Capture the cell that displays the provided text and extract its [X, Y] central coordinate. 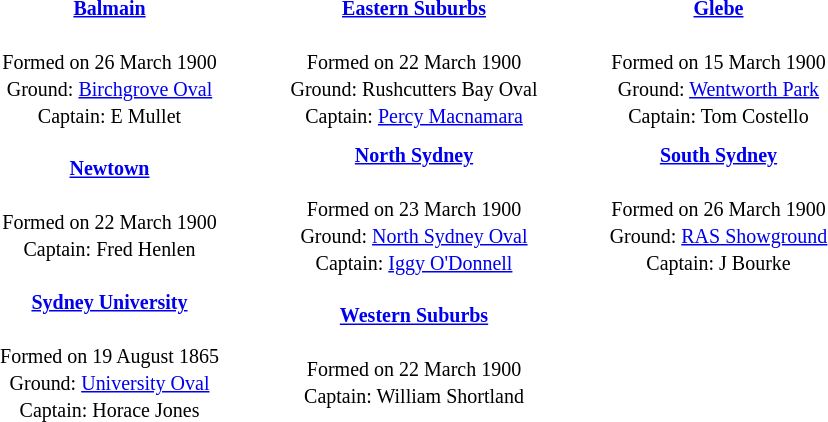
North SydneyFormed on 23 March 1900 Ground: North Sydney Oval Captain: Iggy O'Donnell [414, 208]
